Search for the cell housing the specified text and yield its [x, y] center coordinate. 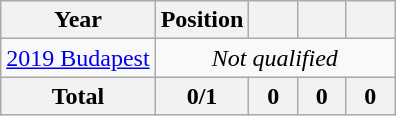
Total [78, 96]
Year [78, 20]
0/1 [202, 96]
Position [202, 20]
Not qualified [274, 58]
2019 Budapest [78, 58]
